Scan for the cell matching the given text and deliver its [X, Y] coordinate at center. 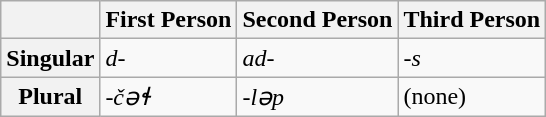
First Person [168, 20]
d- [168, 58]
(none) [472, 97]
ad- [318, 58]
Second Person [318, 20]
-s [472, 58]
-ləp [318, 97]
Third Person [472, 20]
-čəɬ [168, 97]
Singular [50, 58]
Plural [50, 97]
